Extract the (x, y) coordinate from the center of the cell holding the provided text.  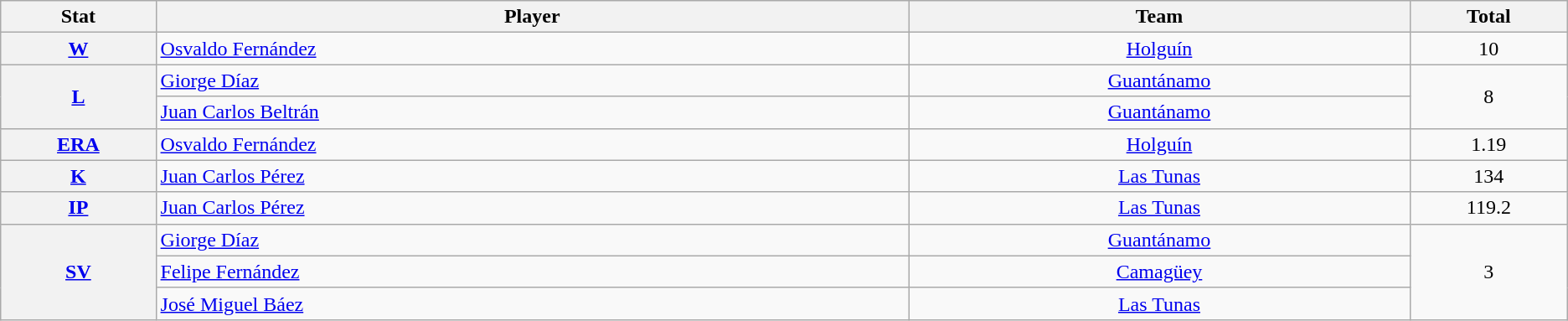
119.2 (1488, 208)
Team (1159, 17)
Juan Carlos Beltrán (532, 112)
8 (1488, 96)
Player (532, 17)
W (79, 49)
IP (79, 208)
Camagüey (1159, 272)
José Miguel Báez (532, 303)
K (79, 176)
Total (1488, 17)
Stat (79, 17)
134 (1488, 176)
1.19 (1488, 144)
SV (79, 272)
10 (1488, 49)
L (79, 96)
3 (1488, 272)
Felipe Fernández (532, 272)
ERA (79, 144)
